Pinpoint the cell where the given text exists, returning its (x, y) midpoint coordinate. 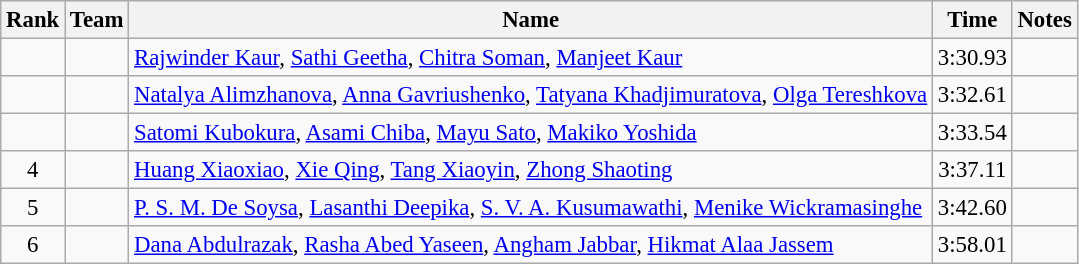
3:30.93 (973, 58)
Rajwinder Kaur, Sathi Geetha, Chitra Soman, Manjeet Kaur (531, 58)
Dana Abdulrazak, Rasha Abed Yaseen, Angham Jabbar, Hikmat Alaa Jassem (531, 245)
Team (97, 20)
Natalya Alimzhanova, Anna Gavriushenko, Tatyana Khadjimuratova, Olga Tereshkova (531, 95)
Time (973, 20)
3:32.61 (973, 95)
3:42.60 (973, 208)
3:33.54 (973, 133)
4 (33, 170)
Rank (33, 20)
P. S. M. De Soysa, Lasanthi Deepika, S. V. A. Kusumawathi, Menike Wickramasinghe (531, 208)
Huang Xiaoxiao, Xie Qing, Tang Xiaoyin, Zhong Shaoting (531, 170)
5 (33, 208)
Notes (1044, 20)
6 (33, 245)
3:58.01 (973, 245)
Name (531, 20)
Satomi Kubokura, Asami Chiba, Mayu Sato, Makiko Yoshida (531, 133)
3:37.11 (973, 170)
